For the text-containing cell, return its midpoint in [X, Y] coordinate format. 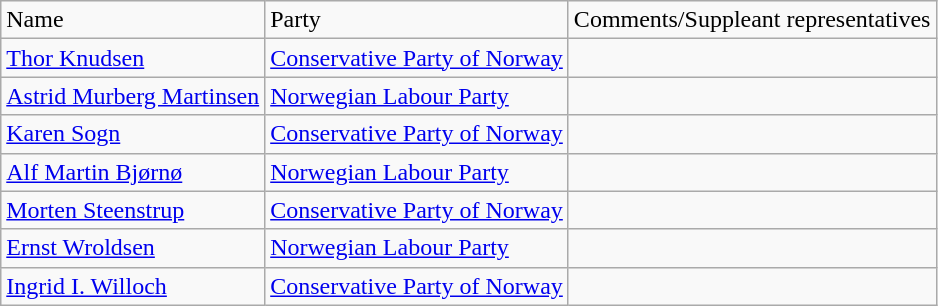
Name [133, 20]
Party [417, 20]
Ingrid I. Willoch [133, 286]
Ernst Wroldsen [133, 248]
Astrid Murberg Martinsen [133, 96]
Alf Martin Bjørnø [133, 172]
Karen Sogn [133, 134]
Thor Knudsen [133, 58]
Comments/Suppleant representatives [752, 20]
Morten Steenstrup [133, 210]
